From the cell containing the given text, extract its center point as (X, Y) coordinate. 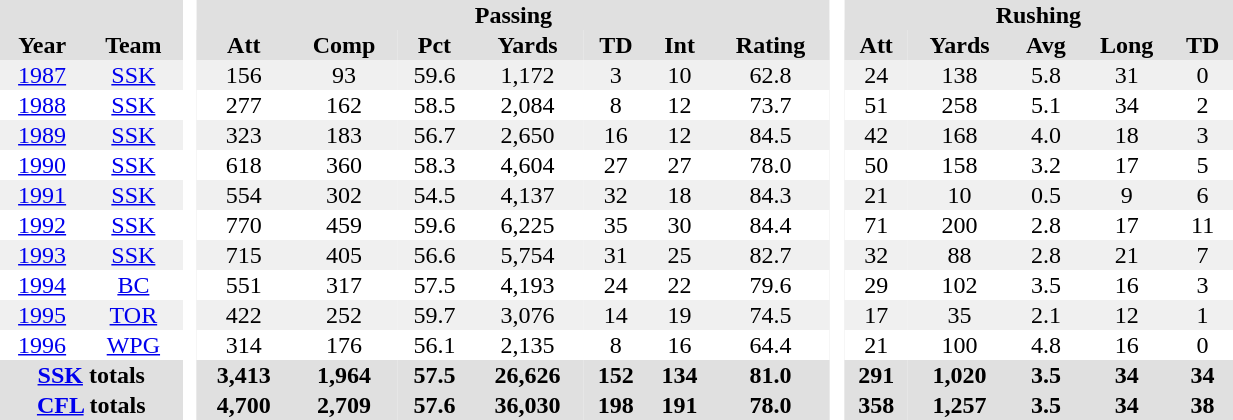
TOR (133, 315)
Team (133, 45)
1990 (42, 165)
Rushing (1038, 15)
4,700 (244, 405)
56.7 (435, 135)
29 (876, 285)
81.0 (770, 375)
Rating (770, 45)
42 (876, 135)
WPG (133, 345)
14 (616, 315)
198 (616, 405)
102 (960, 285)
277 (244, 105)
618 (244, 165)
30 (680, 225)
1992 (42, 225)
258 (960, 105)
84.3 (770, 195)
4.8 (1046, 345)
58.3 (435, 165)
2 (1203, 105)
4.0 (1046, 135)
158 (960, 165)
2,084 (528, 105)
36,030 (528, 405)
5,754 (528, 255)
1994 (42, 285)
11 (1203, 225)
38 (1203, 405)
291 (876, 375)
73.7 (770, 105)
162 (344, 105)
3,076 (528, 315)
58.5 (435, 105)
302 (344, 195)
2,709 (344, 405)
5.1 (1046, 105)
50 (876, 165)
152 (616, 375)
1995 (42, 315)
26,626 (528, 375)
57.6 (435, 405)
19 (680, 315)
317 (344, 285)
3.2 (1046, 165)
2,650 (528, 135)
770 (244, 225)
82.7 (770, 255)
1,172 (528, 75)
84.5 (770, 135)
Passing (513, 15)
551 (244, 285)
4,193 (528, 285)
74.5 (770, 315)
422 (244, 315)
59.7 (435, 315)
22 (680, 285)
1,020 (960, 375)
554 (244, 195)
715 (244, 255)
138 (960, 75)
176 (344, 345)
1,964 (344, 375)
156 (244, 75)
Comp (344, 45)
84.4 (770, 225)
BC (133, 285)
54.5 (435, 195)
252 (344, 315)
Year (42, 45)
168 (960, 135)
3,413 (244, 375)
459 (344, 225)
2.1 (1046, 315)
6 (1203, 195)
358 (876, 405)
Pct (435, 45)
2,135 (528, 345)
360 (344, 165)
56.1 (435, 345)
9 (1127, 195)
1987 (42, 75)
Int (680, 45)
CFL totals (92, 405)
134 (680, 375)
323 (244, 135)
1 (1203, 315)
5 (1203, 165)
100 (960, 345)
SSK totals (92, 375)
1996 (42, 345)
5.8 (1046, 75)
79.6 (770, 285)
88 (960, 255)
4,604 (528, 165)
62.8 (770, 75)
6,225 (528, 225)
191 (680, 405)
1991 (42, 195)
51 (876, 105)
Long (1127, 45)
200 (960, 225)
56.6 (435, 255)
25 (680, 255)
4,137 (528, 195)
64.4 (770, 345)
1989 (42, 135)
7 (1203, 255)
1993 (42, 255)
1,257 (960, 405)
93 (344, 75)
Avg (1046, 45)
183 (344, 135)
314 (244, 345)
1988 (42, 105)
405 (344, 255)
71 (876, 225)
0.5 (1046, 195)
